Return the [X, Y] coordinate for the center point of the cell that contains the specified text.  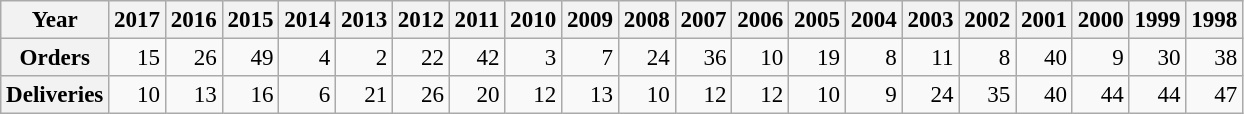
2014 [308, 20]
2 [364, 58]
2003 [930, 20]
2009 [590, 20]
36 [704, 58]
2005 [818, 20]
38 [1214, 58]
16 [250, 95]
49 [250, 58]
Orders [55, 58]
11 [930, 58]
22 [422, 58]
Deliveries [55, 95]
4 [308, 58]
7 [590, 58]
2002 [988, 20]
2010 [534, 20]
30 [1158, 58]
2016 [194, 20]
2011 [477, 20]
1999 [1158, 20]
2012 [422, 20]
2004 [874, 20]
2013 [364, 20]
19 [818, 58]
1998 [1214, 20]
15 [138, 58]
2006 [760, 20]
20 [477, 95]
2015 [250, 20]
2007 [704, 20]
2008 [646, 20]
6 [308, 95]
42 [477, 58]
Year [55, 20]
2001 [1044, 20]
2000 [1100, 20]
3 [534, 58]
2017 [138, 20]
21 [364, 95]
35 [988, 95]
47 [1214, 95]
